Find where the given text appears and provide that cell's center as (X, Y) coordinate. 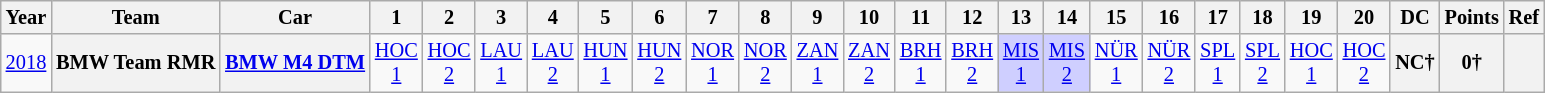
NÜR1 (1116, 63)
NÜR2 (1170, 63)
0† (1472, 63)
9 (818, 17)
2018 (26, 63)
16 (1170, 17)
BRH2 (972, 63)
2 (450, 17)
17 (1218, 17)
Points (1472, 17)
12 (972, 17)
NOR2 (766, 63)
11 (921, 17)
NOR1 (712, 63)
LAU1 (501, 63)
BRH1 (921, 63)
SPL2 (1262, 63)
5 (606, 17)
ZAN1 (818, 63)
LAU2 (553, 63)
19 (1312, 17)
MIS1 (1021, 63)
10 (869, 17)
20 (1364, 17)
NC† (1414, 63)
6 (659, 17)
HUN2 (659, 63)
Team (136, 17)
4 (553, 17)
18 (1262, 17)
SPL1 (1218, 63)
DC (1414, 17)
3 (501, 17)
7 (712, 17)
14 (1067, 17)
1 (396, 17)
8 (766, 17)
BMW M4 DTM (295, 63)
HUN1 (606, 63)
BMW Team RMR (136, 63)
ZAN2 (869, 63)
Ref (1524, 17)
Year (26, 17)
15 (1116, 17)
MIS2 (1067, 63)
Car (295, 17)
13 (1021, 17)
